Return [X, Y] of the center of cell containing provided text 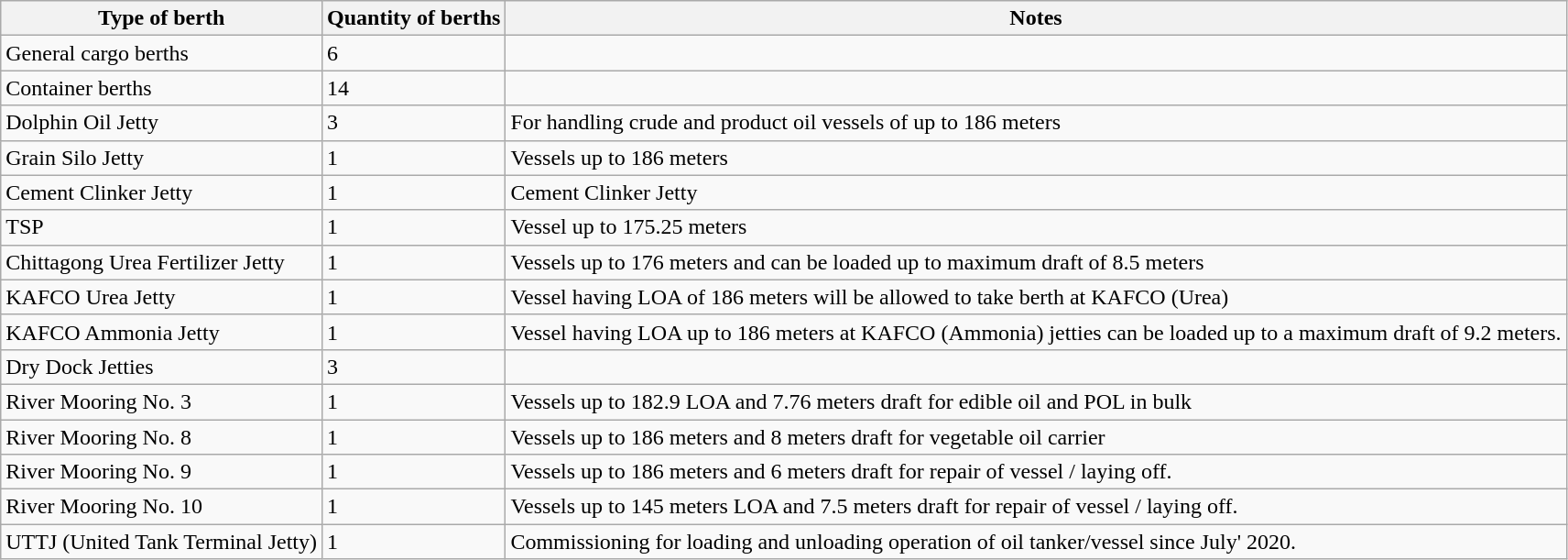
Type of berth [161, 18]
KAFCO Urea Jetty [161, 297]
14 [413, 88]
Vessels up to 145 meters LOA and 7.5 meters draft for repair of vessel / laying off. [1036, 507]
Grain Silo Jetty [161, 158]
TSP [161, 227]
Vessels up to 186 meters and 6 meters draft for repair of vessel / laying off. [1036, 472]
UTTJ (United Tank Terminal Jetty) [161, 542]
Notes [1036, 18]
Vessels up to 176 meters and can be loaded up to maximum draft of 8.5 meters [1036, 262]
Vessel having LOA of 186 meters will be allowed to take berth at KAFCO (Urea) [1036, 297]
River Mooring No. 9 [161, 472]
River Mooring No. 3 [161, 401]
Vessels up to 182.9 LOA and 7.76 meters draft for edible oil and POL in bulk [1036, 401]
River Mooring No. 8 [161, 437]
Commissioning for loading and unloading operation of oil tanker/vessel since July' 2020. [1036, 542]
Container berths [161, 88]
Chittagong Urea Fertilizer Jetty [161, 262]
Vessel up to 175.25 meters [1036, 227]
Dolphin Oil Jetty [161, 123]
Quantity of berths [413, 18]
Vessels up to 186 meters [1036, 158]
River Mooring No. 10 [161, 507]
6 [413, 53]
General cargo berths [161, 53]
For handling crude and product oil vessels of up to 186 meters [1036, 123]
KAFCO Ammonia Jetty [161, 332]
Dry Dock Jetties [161, 367]
Vessels up to 186 meters and 8 meters draft for vegetable oil carrier [1036, 437]
Vessel having LOA up to 186 meters at KAFCO (Ammonia) jetties can be loaded up to a maximum draft of 9.2 meters. [1036, 332]
